Detect which cell encompasses the target text, then output its [X, Y] center coordinate. 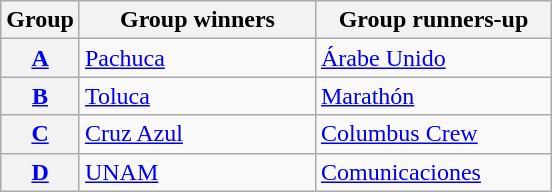
Cruz Azul [197, 134]
Marathón [433, 96]
B [40, 96]
Group runners-up [433, 20]
Columbus Crew [433, 134]
Group winners [197, 20]
D [40, 172]
Comunicaciones [433, 172]
A [40, 58]
Group [40, 20]
Pachuca [197, 58]
Árabe Unido [433, 58]
C [40, 134]
Toluca [197, 96]
UNAM [197, 172]
